Return the [x, y] coordinate for the center point of the cell that contains the specified text.  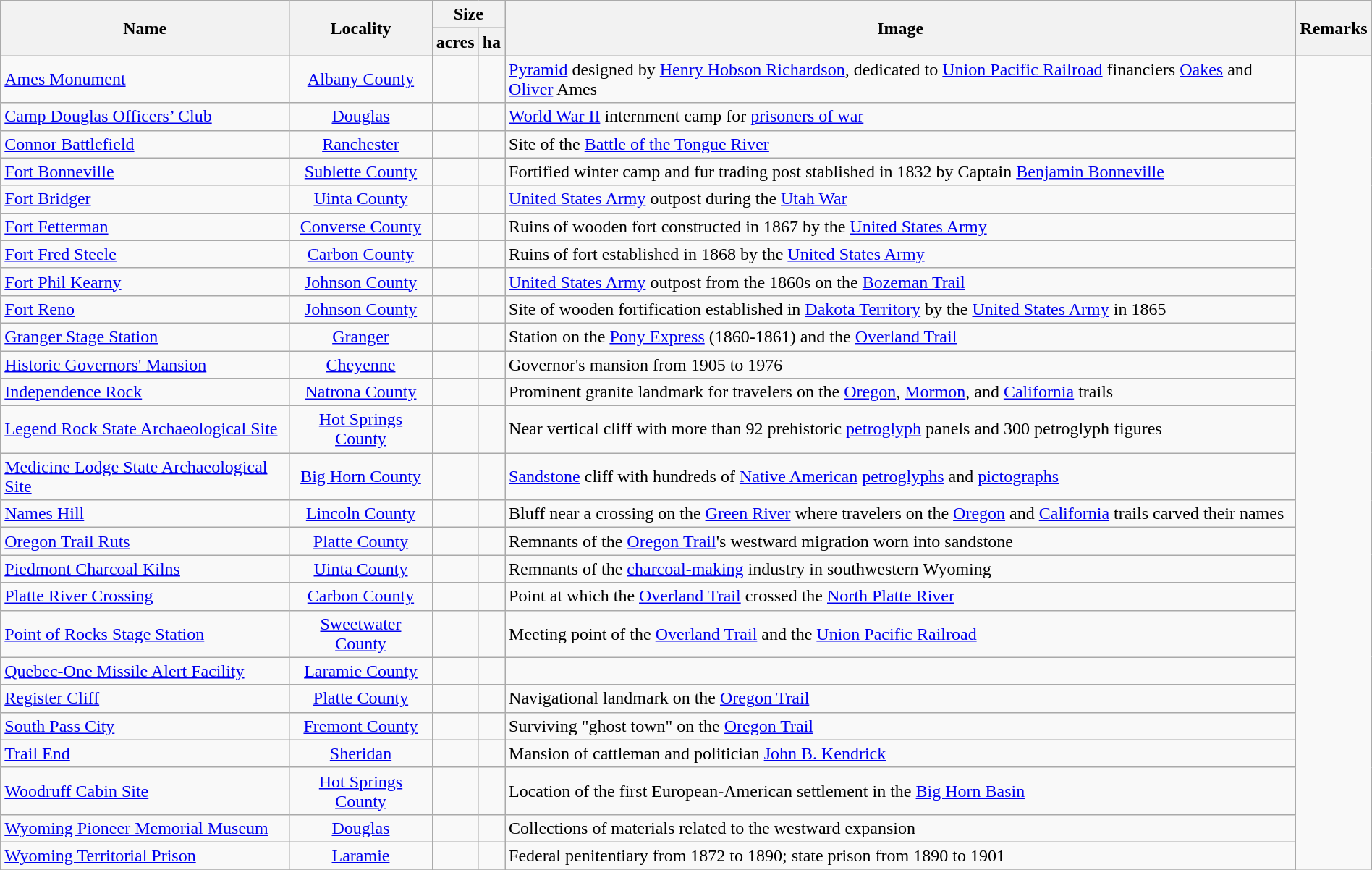
Fort Bridger [145, 199]
Fort Fred Steele [145, 254]
ha [491, 42]
Legend Rock State Archaeological Site [145, 430]
Near vertical cliff with more than 92 prehistoric petroglyph panels and 300 petroglyph figures [900, 430]
Laramie [360, 856]
Meeting point of the Overland Trail and the Union Pacific Railroad [900, 634]
Granger Stage Station [145, 337]
Names Hill [145, 514]
World War II internment camp for prisoners of war [900, 117]
Fort Reno [145, 309]
Sandstone cliff with hundreds of Native American petroglyphs and pictographs [900, 476]
Wyoming Pioneer Memorial Museum [145, 828]
Connor Battlefield [145, 144]
United States Army outpost during the Utah War [900, 199]
Image [900, 28]
United States Army outpost from the 1860s on the Bozeman Trail [900, 282]
Site of wooden fortification established in Dakota Territory by the United States Army in 1865 [900, 309]
Natrona County [360, 392]
Federal penitentiary from 1872 to 1890; state prison from 1890 to 1901 [900, 856]
Ranchester [360, 144]
Pyramid designed by Henry Hobson Richardson, dedicated to Union Pacific Railroad financiers Oakes and Oliver Ames [900, 80]
Lincoln County [360, 514]
Fortified winter camp and fur trading post stablished in 1832 by Captain Benjamin Bonneville [900, 172]
Sweetwater County [360, 634]
Governor's mansion from 1905 to 1976 [900, 364]
Sublette County [360, 172]
Site of the Battle of the Tongue River [900, 144]
Fort Bonneville [145, 172]
Quebec-One Missile Alert Facility [145, 671]
Platte River Crossing [145, 596]
Trail End [145, 753]
Converse County [360, 227]
Mansion of cattleman and politician John B. Kendrick [900, 753]
Piedmont Charcoal Kilns [145, 569]
Name [145, 28]
Remnants of the charcoal-making industry in southwestern Wyoming [900, 569]
Register Cliff [145, 698]
Fort Fetterman [145, 227]
Camp Douglas Officers’ Club [145, 117]
acres [455, 42]
Point at which the Overland Trail crossed the North Platte River [900, 596]
Big Horn County [360, 476]
Size [468, 14]
Granger [360, 337]
Albany County [360, 80]
Remnants of the Oregon Trail's westward migration worn into sandstone [900, 541]
Ames Monument [145, 80]
Bluff near a crossing on the Green River where travelers on the Oregon and California trails carved their names [900, 514]
Ruins of wooden fort constructed in 1867 by the United States Army [900, 227]
Fremont County [360, 726]
Historic Governors' Mansion [145, 364]
South Pass City [145, 726]
Station on the Pony Express (1860-1861) and the Overland Trail [900, 337]
Wyoming Territorial Prison [145, 856]
Navigational landmark on the Oregon Trail [900, 698]
Remarks [1334, 28]
Laramie County [360, 671]
Independence Rock [145, 392]
Locality [360, 28]
Cheyenne [360, 364]
Oregon Trail Ruts [145, 541]
Collections of materials related to the westward expansion [900, 828]
Fort Phil Kearny [145, 282]
Surviving "ghost town" on the Oregon Trail [900, 726]
Sheridan [360, 753]
Prominent granite landmark for travelers on the Oregon, Mormon, and California trails [900, 392]
Point of Rocks Stage Station [145, 634]
Ruins of fort established in 1868 by the United States Army [900, 254]
Woodruff Cabin Site [145, 790]
Medicine Lodge State Archaeological Site [145, 476]
Location of the first European-American settlement in the Big Horn Basin [900, 790]
